Scan for the cell matching the given text and deliver its (x, y) coordinate at center. 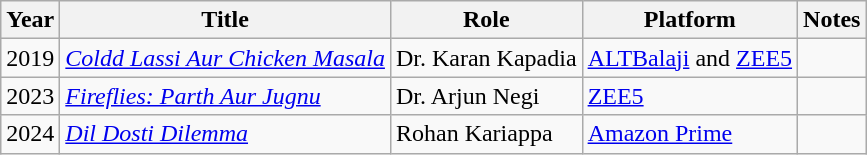
Coldd Lassi Aur Chicken Masala (226, 58)
Fireflies: Parth Aur Jugnu (226, 96)
Dr. Karan Kapadia (486, 58)
Role (486, 20)
Platform (690, 20)
Dr. Arjun Negi (486, 96)
Year (30, 20)
Dil Dosti Dilemma (226, 134)
Rohan Kariappa (486, 134)
Amazon Prime (690, 134)
Title (226, 20)
2024 (30, 134)
2023 (30, 96)
ALTBalaji and ZEE5 (690, 58)
2019 (30, 58)
ZEE5 (690, 96)
Notes (832, 20)
